Determine the (x, y) coordinate at the center of the cell enclosing the given text.  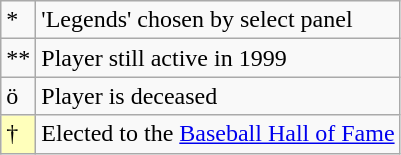
** (18, 58)
Player is deceased (218, 96)
'Legends' chosen by select panel (218, 20)
* (18, 20)
ö (18, 96)
Elected to the Baseball Hall of Fame (218, 134)
Player still active in 1999 (218, 58)
† (18, 134)
